Detect which cell encompasses the target text, then output its (X, Y) center coordinate. 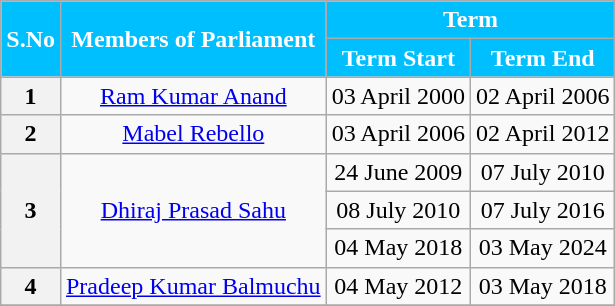
03 May 2024 (543, 248)
02 April 2012 (543, 134)
08 July 2010 (398, 210)
04 May 2018 (398, 248)
Ram Kumar Anand (193, 96)
07 July 2016 (543, 210)
3 (31, 210)
03 May 2018 (543, 286)
Members of Parliament (193, 39)
Pradeep Kumar Balmuchu (193, 286)
Term (470, 20)
Mabel Rebello (193, 134)
Dhiraj Prasad Sahu (193, 210)
02 April 2006 (543, 96)
S.No (31, 39)
1 (31, 96)
03 April 2000 (398, 96)
4 (31, 286)
24 June 2009 (398, 172)
2 (31, 134)
03 April 2006 (398, 134)
Term Start (398, 58)
07 July 2010 (543, 172)
Term End (543, 58)
04 May 2012 (398, 286)
